Extract the (X, Y) coordinate from the center of the cell holding the provided text.  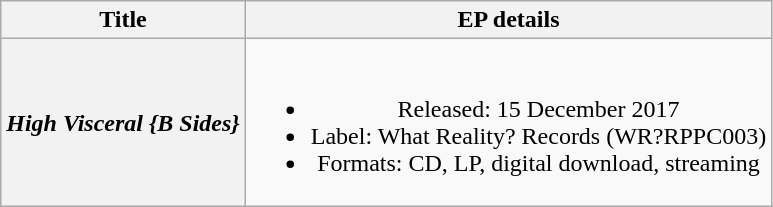
High Visceral {B Sides} (123, 122)
EP details (508, 20)
Title (123, 20)
Released: 15 December 2017Label: What Reality? Records (WR?RPPC003)Formats: CD, LP, digital download, streaming (508, 122)
